Determine the (x, y) coordinate at the center of the cell enclosing the given text.  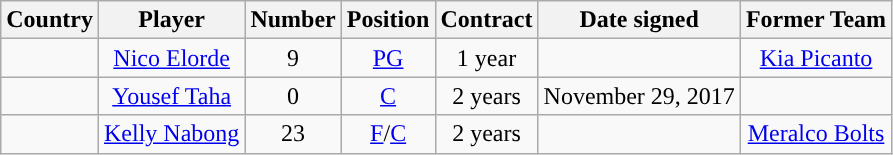
C (388, 96)
Country (50, 20)
Position (388, 20)
23 (293, 134)
Player (171, 20)
Yousef Taha (171, 96)
Number (293, 20)
PG (388, 58)
9 (293, 58)
November 29, 2017 (639, 96)
Nico Elorde (171, 58)
Kelly Nabong (171, 134)
Date signed (639, 20)
0 (293, 96)
Kia Picanto (816, 58)
1 year (486, 58)
Meralco Bolts (816, 134)
F/C (388, 134)
Contract (486, 20)
Former Team (816, 20)
